Return the [X, Y] coordinate for the center point of the cell that contains the specified text.  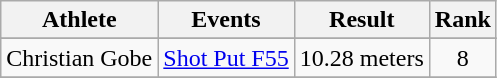
10.28 meters [362, 58]
8 [462, 58]
Christian Gobe [80, 58]
Rank [462, 20]
Events [226, 20]
Result [362, 20]
Athlete [80, 20]
Shot Put F55 [226, 58]
